Return (x, y) of the center of cell containing provided text 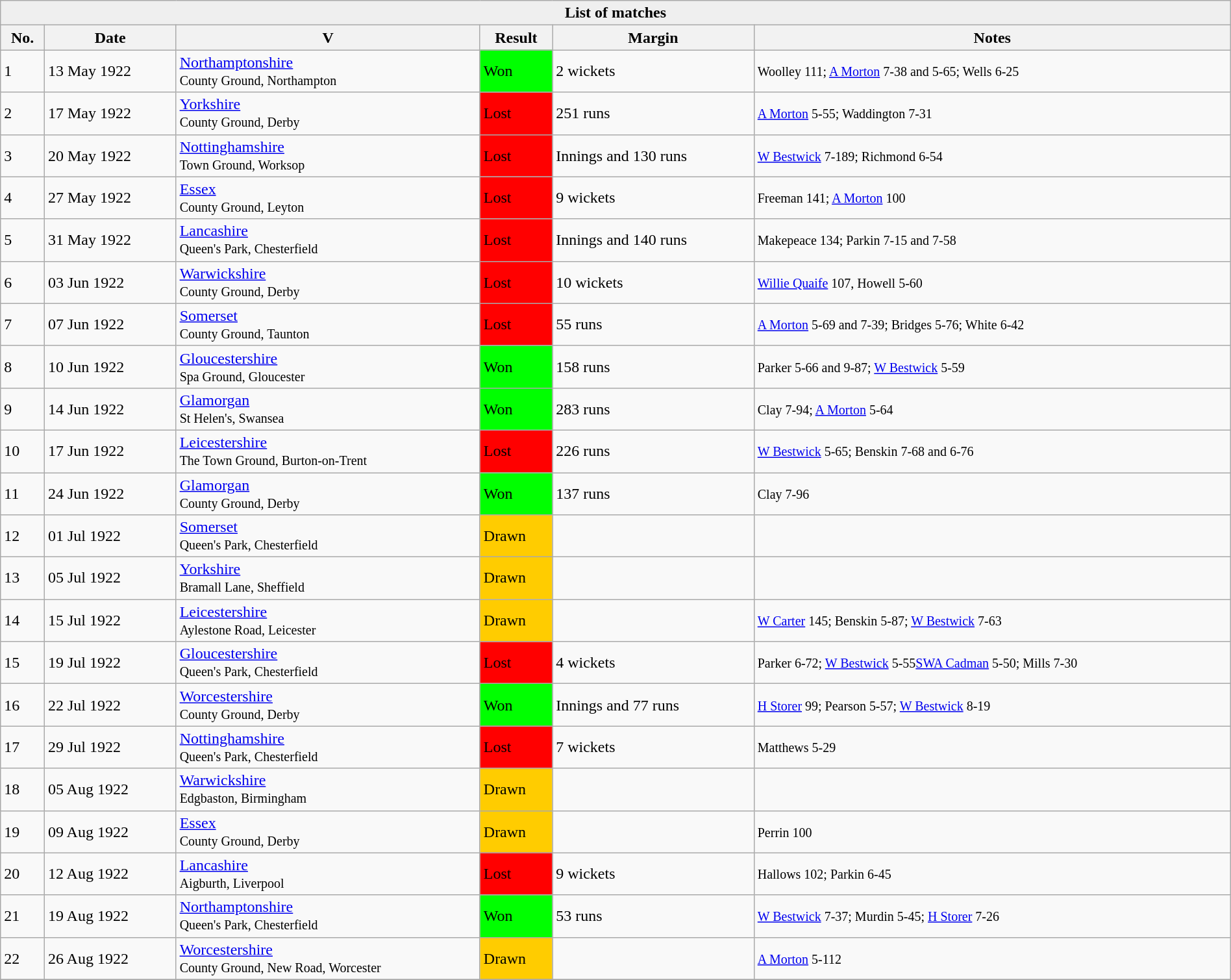
Date (110, 38)
07 Jun 1922 (110, 325)
Somerset Queen's Park, Chesterfield (328, 536)
W Bestwick 7-189; Richmond 6-54 (992, 156)
Leicestershire Aylestone Road, Leicester (328, 621)
Willie Quaife 107, Howell 5-60 (992, 282)
29 Jul 1922 (110, 747)
12 Aug 1922 (110, 874)
Glamorgan St Helen's, Swansea (328, 409)
W Bestwick 5-65; Benskin 7-68 and 6-76 (992, 451)
Clay 7-96 (992, 494)
Nottinghamshire Town Ground, Worksop (328, 156)
Gloucestershire Spa Ground, Gloucester (328, 366)
22 (23, 959)
13 May 1922 (110, 71)
Leicestershire The Town Ground, Burton-on-Trent (328, 451)
Warwickshire Edgbaston, Birmingham (328, 790)
15 (23, 662)
2 (23, 113)
Innings and 130 runs (653, 156)
Notes (992, 38)
Innings and 77 runs (653, 705)
21 (23, 916)
15 Jul 1922 (110, 621)
A Morton 5-112 (992, 959)
A Morton 5-55; Waddington 7-31 (992, 113)
05 Aug 1922 (110, 790)
20 May 1922 (110, 156)
9 (23, 409)
226 runs (653, 451)
05 Jul 1922 (110, 578)
Northamptonshire County Ground, Northampton (328, 71)
WorcestershireCounty Ground, New Road, Worcester (328, 959)
22 Jul 1922 (110, 705)
8 (23, 366)
Warwickshire County Ground, Derby (328, 282)
17 May 1922 (110, 113)
Freeman 141; A Morton 100 (992, 197)
List of matches (615, 13)
4 (23, 197)
Lancashire Queen's Park, Chesterfield (328, 240)
18 (23, 790)
26 Aug 1922 (110, 959)
10 wickets (653, 282)
Northamptonshire Queen's Park, Chesterfield (328, 916)
13 (23, 578)
W Bestwick 7-37; Murdin 5-45; H Storer 7-26 (992, 916)
17 (23, 747)
01 Jul 1922 (110, 536)
W Carter 145; Benskin 5-87; W Bestwick 7-63 (992, 621)
Perrin 100 (992, 831)
H Storer 99; Pearson 5-57; W Bestwick 8-19 (992, 705)
3 (23, 156)
SomersetCounty Ground, Taunton (328, 325)
Matthews 5-29 (992, 747)
14 (23, 621)
Lancashire Aigburth, Liverpool (328, 874)
Innings and 140 runs (653, 240)
19 Jul 1922 (110, 662)
Margin (653, 38)
6 (23, 282)
16 (23, 705)
03 Jun 1922 (110, 282)
V (328, 38)
Essex County Ground, Derby (328, 831)
251 runs (653, 113)
19 (23, 831)
Parker 5-66 and 9-87; W Bestwick 5-59 (992, 366)
20 (23, 874)
Gloucestershire Queen's Park, Chesterfield (328, 662)
Woolley 111; A Morton 7-38 and 5-65; Wells 6-25 (992, 71)
Yorkshire County Ground, Derby (328, 113)
283 runs (653, 409)
Yorkshire Bramall Lane, Sheffield (328, 578)
Hallows 102; Parkin 6-45 (992, 874)
2 wickets (653, 71)
31 May 1922 (110, 240)
09 Aug 1922 (110, 831)
11 (23, 494)
7 wickets (653, 747)
Parker 6-72; W Bestwick 5-55SWA Cadman 5-50; Mills 7-30 (992, 662)
A Morton 5-69 and 7-39; Bridges 5-76; White 6-42 (992, 325)
Worcestershire County Ground, Derby (328, 705)
137 runs (653, 494)
No. (23, 38)
Makepeace 134; Parkin 7-15 and 7-58 (992, 240)
53 runs (653, 916)
27 May 1922 (110, 197)
158 runs (653, 366)
10 (23, 451)
24 Jun 1922 (110, 494)
14 Jun 1922 (110, 409)
Clay 7-94; A Morton 5-64 (992, 409)
10 Jun 1922 (110, 366)
Essex County Ground, Leyton (328, 197)
Result (516, 38)
4 wickets (653, 662)
Glamorgan County Ground, Derby (328, 494)
7 (23, 325)
55 runs (653, 325)
12 (23, 536)
1 (23, 71)
17 Jun 1922 (110, 451)
5 (23, 240)
Nottinghamshire Queen's Park, Chesterfield (328, 747)
19 Aug 1922 (110, 916)
